Identify which cell holds the provided text, then report its (x, y) central coordinate. 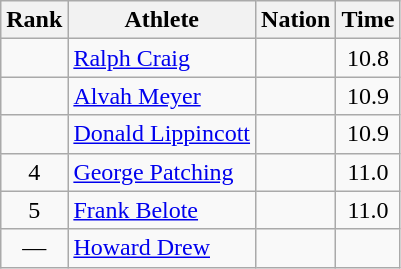
Ralph Craig (162, 58)
4 (34, 172)
Athlete (162, 20)
— (34, 248)
Howard Drew (162, 248)
Frank Belote (162, 210)
Donald Lippincott (162, 134)
Rank (34, 20)
George Patching (162, 172)
5 (34, 210)
Alvah Meyer (162, 96)
10.8 (368, 58)
Nation (296, 20)
Time (368, 20)
